Scan for the cell matching the given text and deliver its (X, Y) coordinate at center. 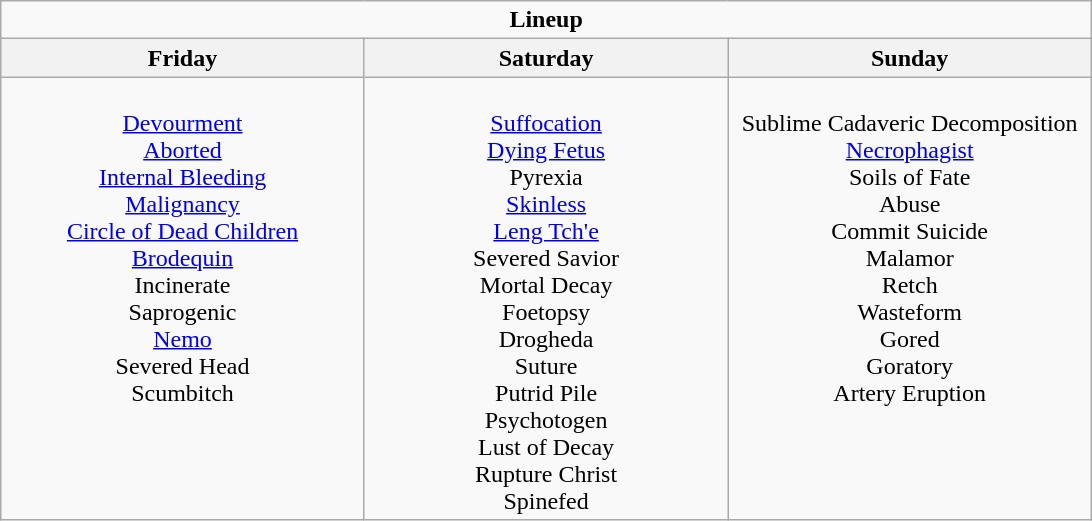
Saturday (546, 58)
Sunday (910, 58)
Lineup (546, 20)
Devourment Aborted Internal Bleeding Malignancy Circle of Dead Children Brodequin Incinerate Saprogenic Nemo Severed Head Scumbitch (183, 298)
Friday (183, 58)
Sublime Cadaveric Decomposition Necrophagist Soils of Fate Abuse Commit Suicide Malamor Retch Wasteform Gored Goratory Artery Eruption (910, 298)
